Output the [x, y] coordinate of the center of the cell containing the given text.  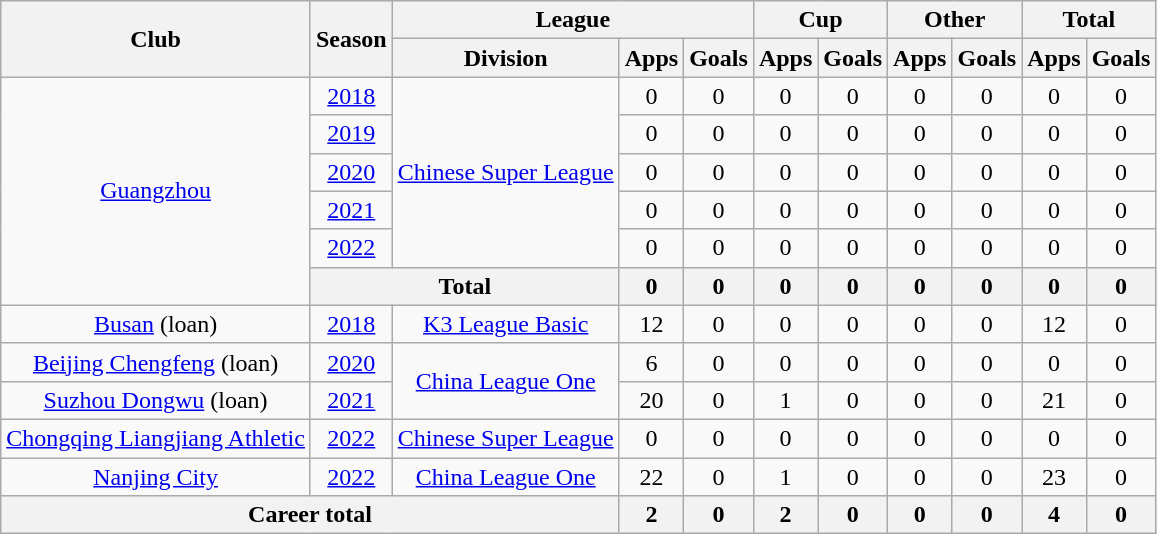
Season [351, 39]
23 [1054, 477]
Suzhou Dongwu (loan) [156, 400]
Cup [820, 20]
Division [506, 58]
Nanjing City [156, 477]
2019 [351, 134]
Career total [310, 515]
Guangzhou [156, 191]
6 [651, 362]
Busan (loan) [156, 324]
4 [1054, 515]
20 [651, 400]
22 [651, 477]
K3 League Basic [506, 324]
Beijing Chengfeng (loan) [156, 362]
21 [1054, 400]
Other [955, 20]
Chongqing Liangjiang Athletic [156, 438]
League [572, 20]
Club [156, 39]
